Provide the (x, y) coordinate of the cell's center where the given text is located.  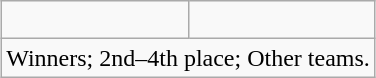
Winners; 2nd–4th place; Other teams. (188, 58)
